Capture the cell that displays the provided text and extract its [X, Y] central coordinate. 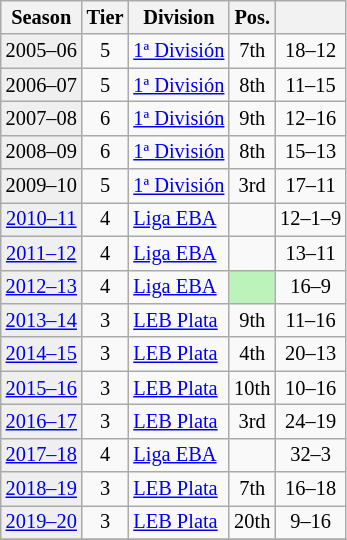
24–19 [310, 421]
2015–16 [42, 388]
18–12 [310, 51]
10–16 [310, 388]
20–13 [310, 354]
4th [252, 354]
2005–06 [42, 51]
11–15 [310, 85]
9–16 [310, 522]
2007–08 [42, 118]
2013–14 [42, 320]
2006–07 [42, 85]
2017–18 [42, 455]
Tier [106, 17]
2018–19 [42, 489]
Pos. [252, 17]
2009–10 [42, 186]
2008–09 [42, 152]
Division [178, 17]
12–16 [310, 118]
2014–15 [42, 354]
20th [252, 522]
10th [252, 388]
2010–11 [42, 219]
16–18 [310, 489]
2016–17 [42, 421]
Season [42, 17]
13–11 [310, 253]
16–9 [310, 287]
2011–12 [42, 253]
2012–13 [42, 287]
12–1–9 [310, 219]
32–3 [310, 455]
17–11 [310, 186]
15–13 [310, 152]
2019–20 [42, 522]
11–16 [310, 320]
